Scan for the cell matching the given text and deliver its [x, y] coordinate at center. 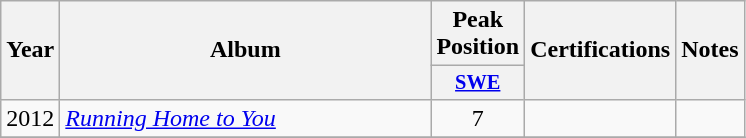
Running Home to You [246, 118]
Year [30, 50]
Peak Position [478, 34]
SWE [478, 83]
2012 [30, 118]
Notes [710, 50]
Certifications [600, 50]
7 [478, 118]
Album [246, 50]
